Output the (x, y) coordinate of the center of the cell containing the given text.  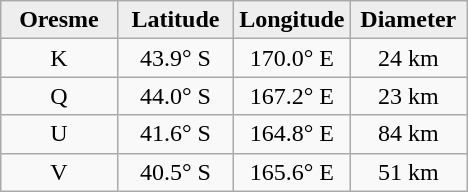
40.5° S (175, 172)
Latitude (175, 20)
51 km (408, 172)
41.6° S (175, 134)
167.2° E (292, 96)
43.9° S (175, 58)
24 km (408, 58)
84 km (408, 134)
44.0° S (175, 96)
Diameter (408, 20)
Longitude (292, 20)
Oresme (59, 20)
K (59, 58)
165.6° E (292, 172)
Q (59, 96)
U (59, 134)
170.0° E (292, 58)
V (59, 172)
23 km (408, 96)
164.8° E (292, 134)
